Search for the cell housing the specified text and yield its (x, y) center coordinate. 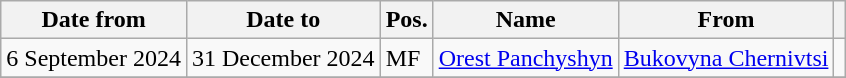
Pos. (406, 20)
Name (526, 20)
Bukovyna Chernivtsi (726, 58)
31 December 2024 (283, 58)
MF (406, 58)
Date to (283, 20)
6 September 2024 (94, 58)
Orest Panchyshyn (526, 58)
From (726, 20)
Date from (94, 20)
